Find where the given text appears and provide that cell's center as [x, y] coordinate. 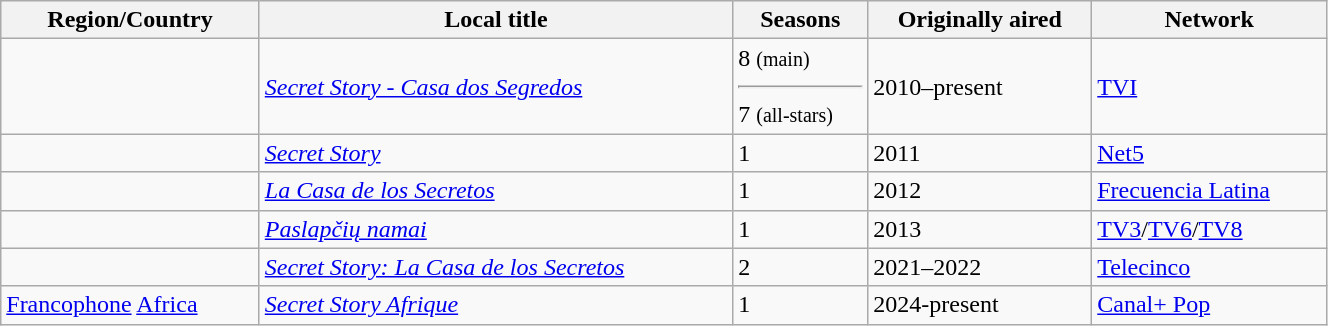
Region/Country [130, 20]
Canal+ Pop [1210, 305]
Local title [496, 20]
Francophone Africa [130, 305]
Secret Story - Casa dos Segredos [496, 86]
2010–present [980, 86]
Originally aired [980, 20]
2013 [980, 229]
2 [800, 267]
Network [1210, 20]
Frecuencia Latina [1210, 191]
Telecinco [1210, 267]
Secret Story: La Casa de los Secretos [496, 267]
Seasons [800, 20]
La Casa de los Secretos [496, 191]
Net5 [1210, 153]
2024-present [980, 305]
TV3/TV6/TV8 [1210, 229]
8 (main)7 (all-stars) [800, 86]
2011 [980, 153]
Secret Story [496, 153]
Secret Story Afrique [496, 305]
Paslapčių namai [496, 229]
2012 [980, 191]
2021–2022 [980, 267]
TVI [1210, 86]
